Pinpoint the cell where the given text exists, returning its [x, y] midpoint coordinate. 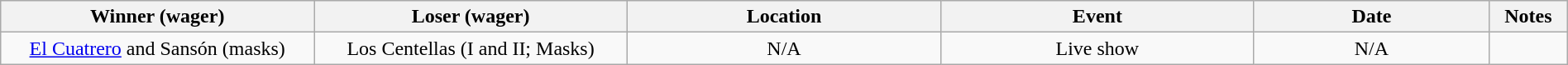
Notes [1528, 17]
El Cuatrero and Sansón (masks) [157, 48]
Location [784, 17]
Winner (wager) [157, 17]
Los Centellas (I and II; Masks) [471, 48]
Live show [1097, 48]
Loser (wager) [471, 17]
Date [1371, 17]
Event [1097, 17]
